Pinpoint the cell where the given text exists, returning its (x, y) midpoint coordinate. 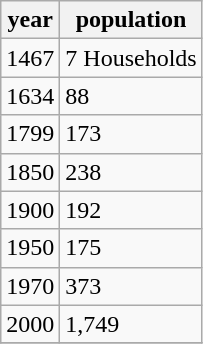
2000 (30, 324)
population (131, 20)
7 Households (131, 58)
1850 (30, 172)
1799 (30, 134)
192 (131, 210)
1,749 (131, 324)
173 (131, 134)
1950 (30, 248)
1970 (30, 286)
1467 (30, 58)
1900 (30, 210)
238 (131, 172)
1634 (30, 96)
88 (131, 96)
175 (131, 248)
373 (131, 286)
year (30, 20)
